Locate the cell with the specified text and output its [X, Y] center coordinate. 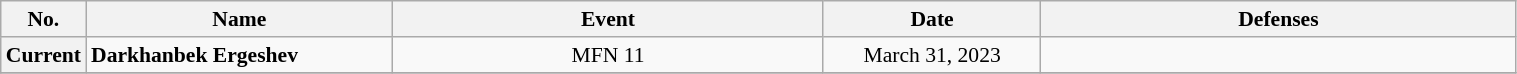
Current [44, 55]
Darkhanbek Ergeshev [240, 55]
Defenses [1278, 19]
Date [932, 19]
MFN 11 [608, 55]
Name [240, 19]
March 31, 2023 [932, 55]
No. [44, 19]
Event [608, 19]
